Scan for the cell matching the given text and deliver its (X, Y) coordinate at center. 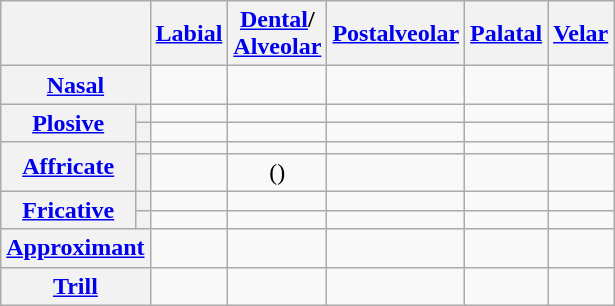
Palatal (506, 34)
Trill (76, 286)
Dental/Alveolar (278, 34)
Fricative (68, 210)
() (278, 172)
Nasal (76, 85)
Postalveolar (396, 34)
Plosive (68, 123)
Approximant (76, 248)
Labial (189, 34)
Velar (581, 34)
Affricate (68, 166)
